Provide the (x, y) coordinate of the cell's center where the given text is located.  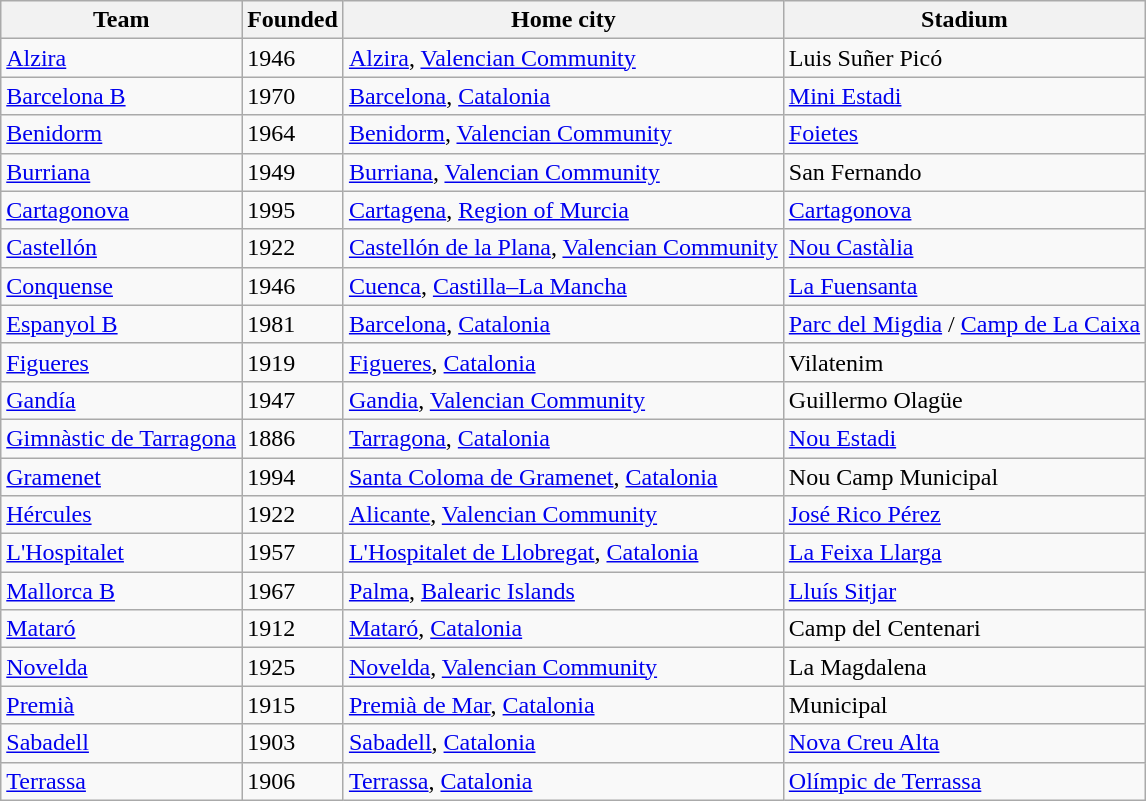
1912 (293, 629)
Alicante, Valencian Community (563, 515)
1981 (293, 324)
1949 (293, 172)
Premià (122, 705)
Mini Estadi (964, 96)
Nou Castàlia (964, 248)
Castellón (122, 248)
Nou Estadi (964, 438)
Gimnàstic de Tarragona (122, 438)
1964 (293, 134)
Guillermo Olagüe (964, 400)
Mallorca B (122, 591)
1967 (293, 591)
Mataró, Catalonia (563, 629)
Gandía (122, 400)
Parc del Migdia / Camp de La Caixa (964, 324)
Novelda (122, 667)
San Fernando (964, 172)
Benidorm, Valencian Community (563, 134)
Novelda, Valencian Community (563, 667)
1915 (293, 705)
La Fuensanta (964, 286)
L'Hospitalet de Llobregat, Catalonia (563, 553)
1957 (293, 553)
Terrassa, Catalonia (563, 781)
Terrassa (122, 781)
Nou Camp Municipal (964, 477)
Burriana, Valencian Community (563, 172)
Cuenca, Castilla–La Mancha (563, 286)
Mataró (122, 629)
Lluís Sitjar (964, 591)
Tarragona, Catalonia (563, 438)
Team (122, 20)
Castellón de la Plana, Valencian Community (563, 248)
1947 (293, 400)
Nova Creu Alta (964, 743)
Gandia, Valencian Community (563, 400)
Foietes (964, 134)
L'Hospitalet (122, 553)
Conquense (122, 286)
1903 (293, 743)
Founded (293, 20)
Palma, Balearic Islands (563, 591)
1919 (293, 362)
Alzira, Valencian Community (563, 58)
Sabadell, Catalonia (563, 743)
Camp del Centenari (964, 629)
Vilatenim (964, 362)
Olímpic de Terrassa (964, 781)
La Feixa Llarga (964, 553)
Barcelona B (122, 96)
1995 (293, 210)
Cartagena, Region of Murcia (563, 210)
Alzira (122, 58)
Espanyol B (122, 324)
Figueres (122, 362)
1886 (293, 438)
Figueres, Catalonia (563, 362)
La Magdalena (964, 667)
Burriana (122, 172)
Stadium (964, 20)
1925 (293, 667)
Santa Coloma de Gramenet, Catalonia (563, 477)
Luis Suñer Picó (964, 58)
1970 (293, 96)
Hércules (122, 515)
Sabadell (122, 743)
Municipal (964, 705)
Benidorm (122, 134)
Home city (563, 20)
1994 (293, 477)
Premià de Mar, Catalonia (563, 705)
1906 (293, 781)
Gramenet (122, 477)
José Rico Pérez (964, 515)
